Extract the (x, y) coordinate from the center of the cell holding the provided text.  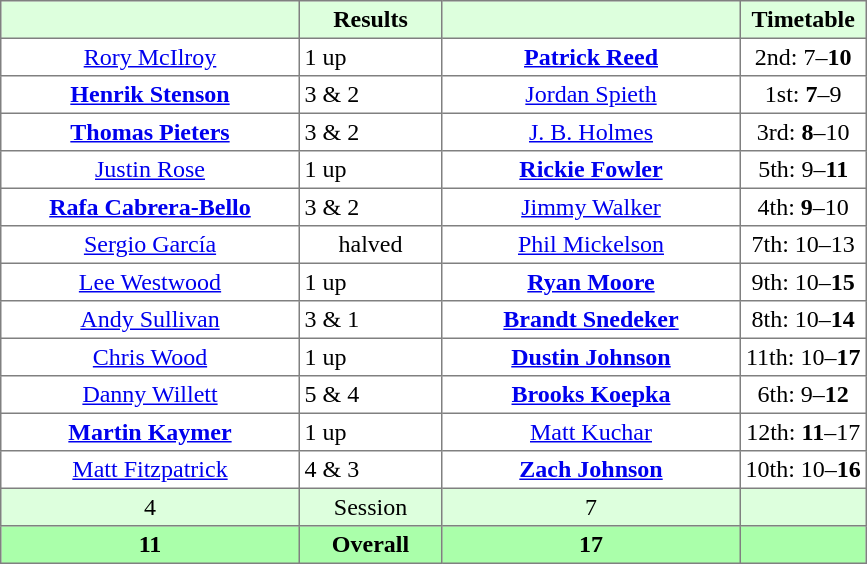
Brandt Snedeker (591, 320)
Session (370, 507)
10th: 10–16 (803, 470)
Brooks Koepka (591, 395)
8th: 10–14 (803, 320)
3 & 1 (370, 320)
Lee Westwood (150, 282)
Jordan Spieth (591, 95)
Martin Kaymer (150, 432)
Jimmy Walker (591, 207)
17 (591, 545)
Rory McIlroy (150, 57)
Overall (370, 545)
4 & 3 (370, 470)
11 (150, 545)
1st: 7–9 (803, 95)
Sergio García (150, 245)
5th: 9–11 (803, 170)
Chris Wood (150, 357)
Danny Willett (150, 395)
Ryan Moore (591, 282)
Phil Mickelson (591, 245)
Matt Fitzpatrick (150, 470)
Zach Johnson (591, 470)
Henrik Stenson (150, 95)
12th: 11–17 (803, 432)
Thomas Pieters (150, 132)
Patrick Reed (591, 57)
11th: 10–17 (803, 357)
4 (150, 507)
J. B. Holmes (591, 132)
Andy Sullivan (150, 320)
Results (370, 20)
3rd: 8–10 (803, 132)
9th: 10–15 (803, 282)
Dustin Johnson (591, 357)
Matt Kuchar (591, 432)
Timetable (803, 20)
5 & 4 (370, 395)
Rickie Fowler (591, 170)
6th: 9–12 (803, 395)
7th: 10–13 (803, 245)
Justin Rose (150, 170)
2nd: 7–10 (803, 57)
4th: 9–10 (803, 207)
7 (591, 507)
Rafa Cabrera-Bello (150, 207)
halved (370, 245)
